Pinpoint the cell where the given text exists, returning its (x, y) midpoint coordinate. 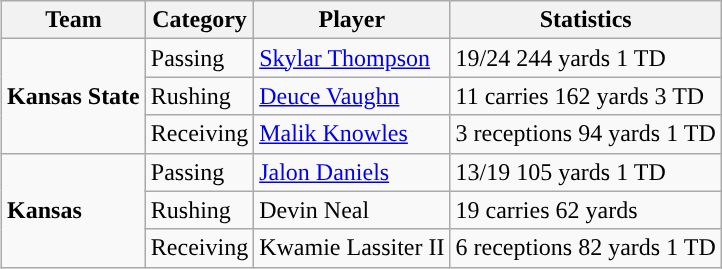
11 carries 162 yards 3 TD (586, 96)
3 receptions 94 yards 1 TD (586, 134)
Kansas State (74, 96)
Kwamie Lassiter II (352, 248)
13/19 105 yards 1 TD (586, 172)
19 carries 62 yards (586, 210)
Category (199, 20)
Malik Knowles (352, 134)
Jalon Daniels (352, 172)
Deuce Vaughn (352, 96)
Team (74, 20)
19/24 244 yards 1 TD (586, 58)
Kansas (74, 210)
Player (352, 20)
6 receptions 82 yards 1 TD (586, 248)
Devin Neal (352, 210)
Statistics (586, 20)
Skylar Thompson (352, 58)
